Scan for the cell matching the given text and deliver its [X, Y] coordinate at center. 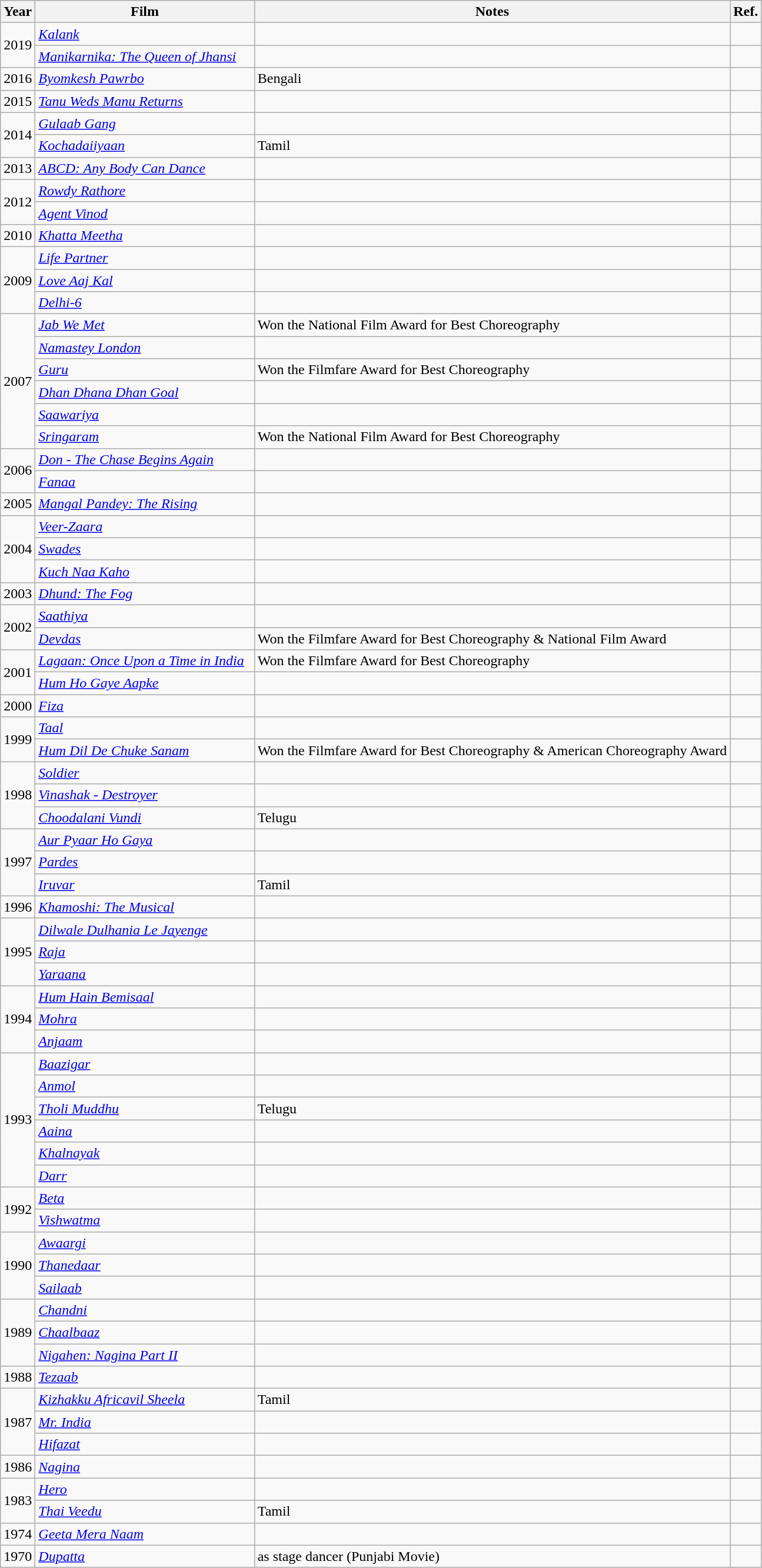
Love Aaj Kal [145, 281]
Mr. India [145, 1422]
Beta [145, 1198]
Baazigar [145, 1064]
Fiza [145, 706]
Won the Filmfare Award for Best Choreography & American Choreography Award [492, 750]
Darr [145, 1176]
Life Partner [145, 258]
Hum Dil De Chuke Sanam [145, 750]
Chaalbaaz [145, 1332]
Chandni [145, 1310]
Bengali [492, 79]
Devdas [145, 638]
ABCD: Any Body Can Dance [145, 168]
Tanu Weds Manu Returns [145, 101]
2019 [18, 45]
Mohra [145, 1019]
Agent Vinod [145, 213]
1983 [18, 1500]
as stage dancer (Punjabi Movie) [492, 1556]
2014 [18, 135]
Geeta Mera Naam [145, 1534]
Byomkesh Pawrbo [145, 79]
Mangal Pandey: The Rising [145, 504]
Hero [145, 1489]
Kizhakku Africavil Sheela [145, 1400]
Nigahen: Nagina Part II [145, 1355]
Anjaam [145, 1042]
Kochadaiiyaan [145, 146]
2016 [18, 79]
Hum Hain Bemisaal [145, 997]
Awaargi [145, 1243]
Tezaab [145, 1377]
Hum Ho Gaye Aapke [145, 683]
Won the Filmfare Award for Best Choreography & National Film Award [492, 638]
2013 [18, 168]
1995 [18, 952]
2010 [18, 235]
Veer-Zaara [145, 526]
2007 [18, 381]
Raja [145, 952]
1999 [18, 739]
Soldier [145, 773]
1993 [18, 1120]
1997 [18, 862]
2012 [18, 202]
2000 [18, 706]
Manikarnika: The Queen of Jhansi [145, 56]
Vishwatma [145, 1220]
Sailaab [145, 1287]
1970 [18, 1556]
1992 [18, 1209]
Gulaab Gang [145, 124]
Thanedaar [145, 1265]
Choodalani Vundi [145, 818]
Year [18, 12]
Kuch Naa Kaho [145, 571]
1989 [18, 1332]
2005 [18, 504]
1987 [18, 1422]
Dilwale Dulhania Le Jayenge [145, 929]
Namastey London [145, 348]
2015 [18, 101]
Ref. [746, 12]
Aur Pyaar Ho Gaya [145, 840]
Khamoshi: The Musical [145, 907]
Pardes [145, 862]
1994 [18, 1019]
Saathiya [145, 616]
2009 [18, 280]
Khatta Meetha [145, 235]
Lagaan: Once Upon a Time in India [145, 661]
1974 [18, 1534]
Guru [145, 370]
Khalnayak [145, 1153]
Anmol [145, 1086]
Iruvar [145, 885]
Aaina [145, 1131]
1996 [18, 907]
Tholi Muddhu [145, 1109]
Vinashak - Destroyer [145, 795]
Sringaram [145, 437]
Jab We Met [145, 325]
Kalank [145, 34]
2004 [18, 549]
Saawariya [145, 415]
Dhund: The Fog [145, 593]
Film [145, 12]
Yaraana [145, 974]
Delhi-6 [145, 303]
Swades [145, 549]
1986 [18, 1467]
Don - The Chase Begins Again [145, 459]
Dhan Dhana Dhan Goal [145, 392]
Taal [145, 728]
Thai Veedu [145, 1512]
2003 [18, 593]
2006 [18, 471]
Dupatta [145, 1556]
2002 [18, 627]
1990 [18, 1265]
1998 [18, 795]
Fanaa [145, 482]
Hifazat [145, 1444]
Rowdy Rathore [145, 191]
Nagina [145, 1467]
1988 [18, 1377]
Notes [492, 12]
2001 [18, 672]
